Output the (x, y) coordinate of the center of the cell containing the given text.  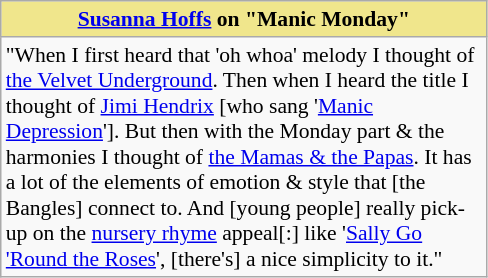
Susanna Hoffs on "Manic Monday" (244, 19)
